Output the [X, Y] coordinate of the center of the cell containing the given text.  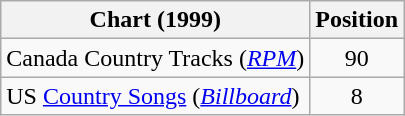
US Country Songs (Billboard) [156, 96]
90 [357, 58]
Chart (1999) [156, 20]
Position [357, 20]
Canada Country Tracks (RPM) [156, 58]
8 [357, 96]
